Pinpoint the cell where the given text exists, returning its [x, y] midpoint coordinate. 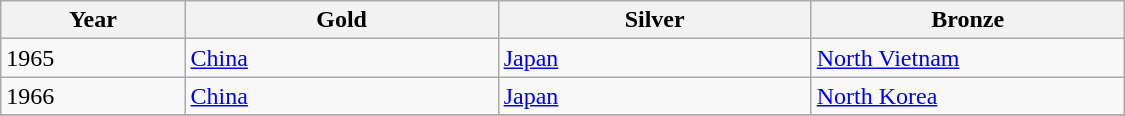
North Vietnam [968, 58]
Bronze [968, 20]
North Korea [968, 96]
Year [93, 20]
1965 [93, 58]
Silver [654, 20]
Gold [342, 20]
1966 [93, 96]
